From the cell containing the given text, extract its center point as (X, Y) coordinate. 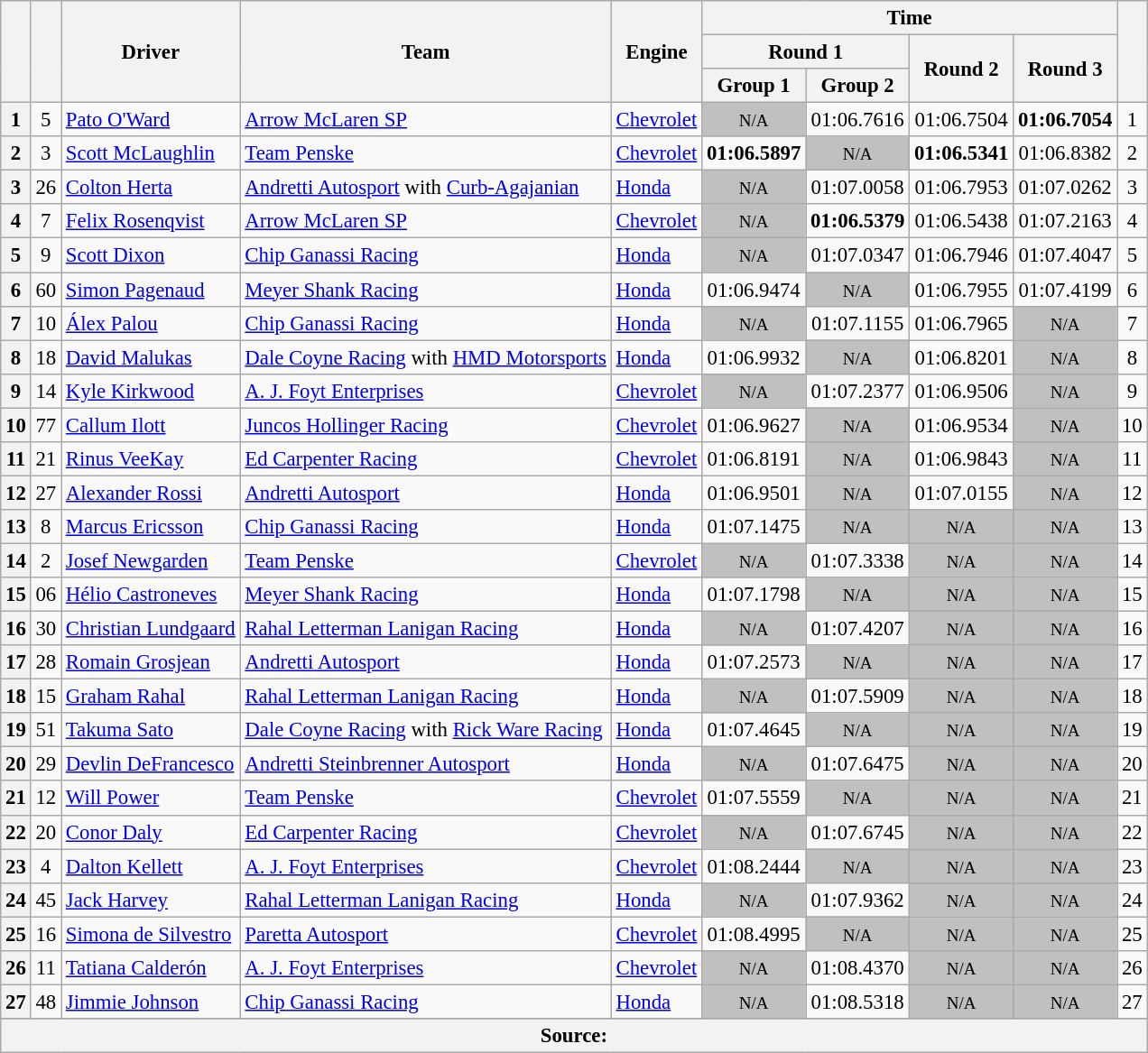
01:07.4207 (857, 629)
Andretti Autosport with Curb-Agajanian (426, 188)
29 (45, 764)
01:07.0155 (962, 493)
Group 1 (755, 86)
Devlin DeFrancesco (152, 764)
Juncos Hollinger Racing (426, 425)
Tatiana Calderón (152, 968)
Josef Newgarden (152, 560)
Alexander Rossi (152, 493)
77 (45, 425)
Conor Daly (152, 832)
Round 2 (962, 69)
01:07.4199 (1065, 290)
01:07.4645 (755, 730)
01:06.7054 (1065, 120)
01:06.9932 (755, 357)
01:07.2377 (857, 391)
David Malukas (152, 357)
48 (45, 1002)
Team (426, 52)
Group 2 (857, 86)
01:07.4047 (1065, 255)
01:08.4995 (755, 934)
Rinus VeeKay (152, 459)
01:07.9362 (857, 900)
Christian Lundgaard (152, 629)
01:07.1475 (755, 527)
Dalton Kellett (152, 866)
Driver (152, 52)
Takuma Sato (152, 730)
28 (45, 662)
01:07.6745 (857, 832)
01:08.5318 (857, 1002)
45 (45, 900)
51 (45, 730)
Kyle Kirkwood (152, 391)
01:06.5897 (755, 153)
01:06.7616 (857, 120)
01:06.8191 (755, 459)
01:07.1155 (857, 323)
Dale Coyne Racing with Rick Ware Racing (426, 730)
Colton Herta (152, 188)
01:07.5559 (755, 799)
Pato O'Ward (152, 120)
Paretta Autosport (426, 934)
01:07.5909 (857, 697)
01:06.7965 (962, 323)
Will Power (152, 799)
Engine (656, 52)
Scott Dixon (152, 255)
01:07.0058 (857, 188)
Callum Ilott (152, 425)
01:07.6475 (857, 764)
01:07.1798 (755, 595)
01:06.7504 (962, 120)
Simon Pagenaud (152, 290)
01:06.7953 (962, 188)
01:07.2163 (1065, 221)
01:08.4370 (857, 968)
Andretti Steinbrenner Autosport (426, 764)
01:06.5438 (962, 221)
01:06.9627 (755, 425)
01:06.5379 (857, 221)
Time (910, 18)
Round 3 (1065, 69)
01:06.8201 (962, 357)
Jack Harvey (152, 900)
01:06.8382 (1065, 153)
Jimmie Johnson (152, 1002)
30 (45, 629)
01:07.0347 (857, 255)
Simona de Silvestro (152, 934)
Round 1 (806, 52)
01:08.2444 (755, 866)
Felix Rosenqvist (152, 221)
Graham Rahal (152, 697)
Scott McLaughlin (152, 153)
01:06.9843 (962, 459)
01:06.9506 (962, 391)
01:06.7955 (962, 290)
01:06.9501 (755, 493)
Dale Coyne Racing with HMD Motorsports (426, 357)
06 (45, 595)
01:07.0262 (1065, 188)
01:06.7946 (962, 255)
Hélio Castroneves (152, 595)
01:07.3338 (857, 560)
01:06.9534 (962, 425)
Álex Palou (152, 323)
Marcus Ericsson (152, 527)
Source: (574, 1036)
01:07.2573 (755, 662)
01:06.9474 (755, 290)
01:06.5341 (962, 153)
60 (45, 290)
Romain Grosjean (152, 662)
